From the cell containing the given text, extract its center point as (x, y) coordinate. 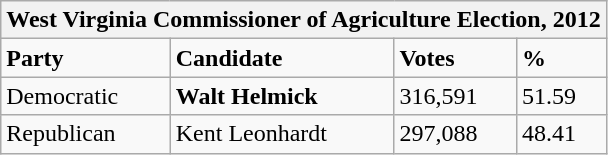
48.41 (562, 134)
Votes (456, 58)
Democratic (86, 96)
51.59 (562, 96)
Kent Leonhardt (282, 134)
West Virginia Commissioner of Agriculture Election, 2012 (304, 20)
Walt Helmick (282, 96)
% (562, 58)
297,088 (456, 134)
316,591 (456, 96)
Candidate (282, 58)
Republican (86, 134)
Party (86, 58)
